Return (X, Y) of the center of cell containing provided text 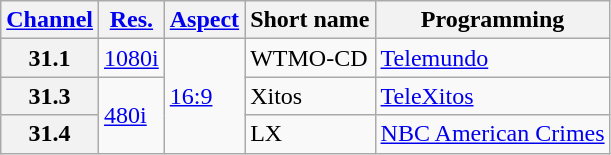
Programming (492, 20)
Res. (132, 20)
Telemundo (492, 58)
Aspect (204, 20)
31.3 (50, 96)
LX (310, 134)
1080i (132, 58)
480i (132, 115)
WTMO-CD (310, 58)
Xitos (310, 96)
31.4 (50, 134)
NBC American Crimes (492, 134)
31.1 (50, 58)
16:9 (204, 96)
Channel (50, 20)
TeleXitos (492, 96)
Short name (310, 20)
